Pinpoint the cell where the given text exists, returning its (X, Y) midpoint coordinate. 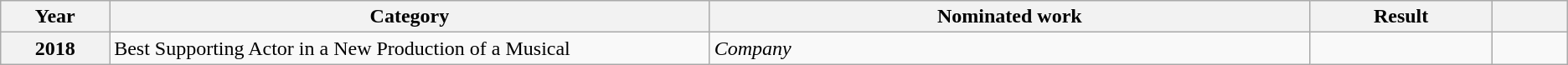
Best Supporting Actor in a New Production of a Musical (410, 48)
Company (1009, 48)
Category (410, 17)
Result (1401, 17)
Nominated work (1009, 17)
2018 (55, 48)
Year (55, 17)
